Determine the [x, y] coordinate at the center of the cell enclosing the given text.  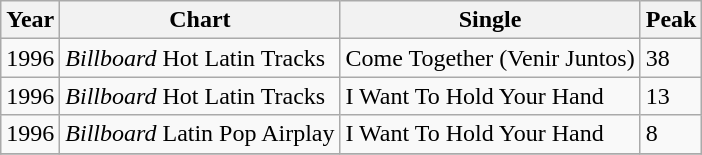
Peak [671, 20]
Single [490, 20]
Billboard Latin Pop Airplay [200, 134]
38 [671, 58]
Chart [200, 20]
Come Together (Venir Juntos) [490, 58]
13 [671, 96]
8 [671, 134]
Year [30, 20]
